Identify which cell holds the provided text, then report its [x, y] central coordinate. 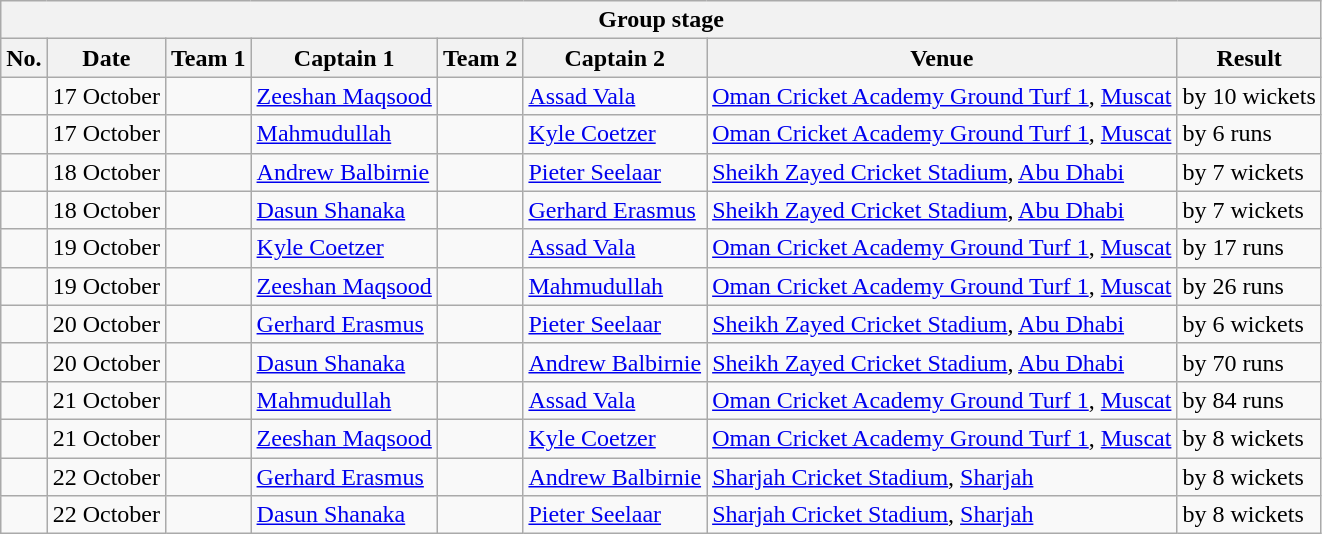
Captain 1 [344, 58]
No. [24, 58]
Date [106, 58]
by 84 runs [1249, 400]
Venue [942, 58]
by 17 runs [1249, 248]
Team 2 [480, 58]
by 10 wickets [1249, 96]
Group stage [662, 20]
by 70 runs [1249, 362]
by 6 runs [1249, 134]
by 26 runs [1249, 286]
by 6 wickets [1249, 324]
Captain 2 [615, 58]
Result [1249, 58]
Team 1 [209, 58]
